Identify which cell holds the provided text, then report its [x, y] central coordinate. 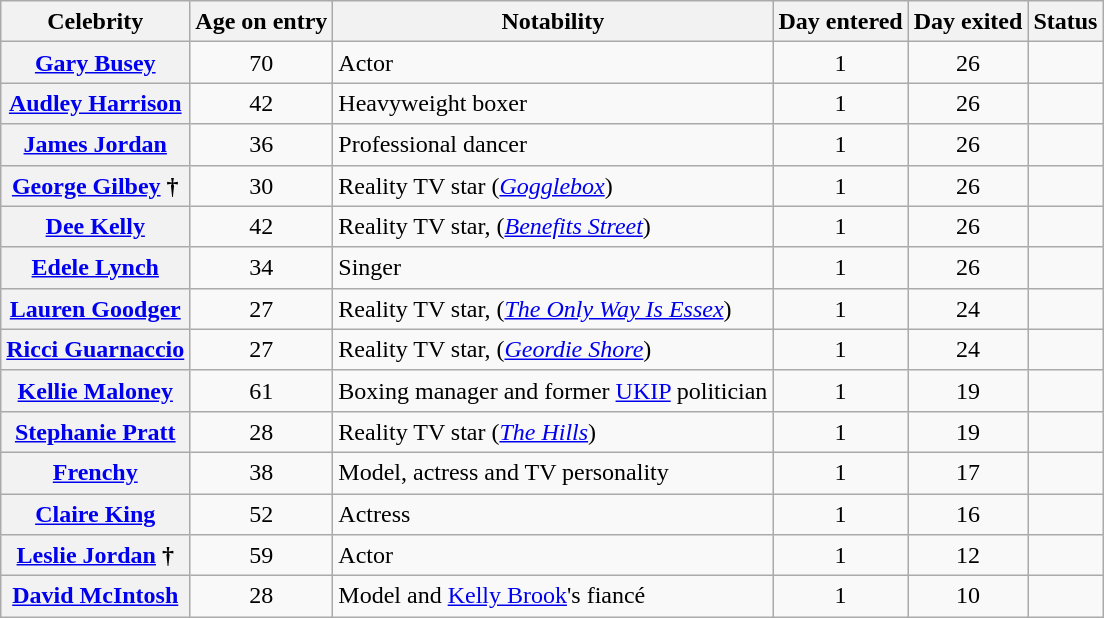
Singer [553, 268]
Professional dancer [553, 144]
Age on entry [262, 22]
34 [262, 268]
10 [968, 596]
Model and Kelly Brook's fiancé [553, 596]
Celebrity [96, 22]
70 [262, 62]
30 [262, 186]
Actress [553, 514]
17 [968, 472]
George Gilbey † [96, 186]
Leslie Jordan † [96, 556]
Reality TV star (Gogglebox) [553, 186]
Reality TV star, (The Only Way Is Essex) [553, 308]
59 [262, 556]
Edele Lynch [96, 268]
52 [262, 514]
Frenchy [96, 472]
Day entered [840, 22]
Gary Busey [96, 62]
12 [968, 556]
36 [262, 144]
61 [262, 390]
Reality TV star (The Hills) [553, 432]
Reality TV star, (Geordie Shore) [553, 350]
David McIntosh [96, 596]
Ricci Guarnaccio [96, 350]
Kellie Maloney [96, 390]
38 [262, 472]
Day exited [968, 22]
Claire King [96, 514]
James Jordan [96, 144]
Status [1066, 22]
Lauren Goodger [96, 308]
Model, actress and TV personality [553, 472]
Stephanie Pratt [96, 432]
Dee Kelly [96, 226]
Audley Harrison [96, 104]
Notability [553, 22]
Boxing manager and former UKIP politician [553, 390]
16 [968, 514]
Reality TV star, (Benefits Street) [553, 226]
Heavyweight boxer [553, 104]
